Pinpoint the cell where the given text exists, returning its [x, y] midpoint coordinate. 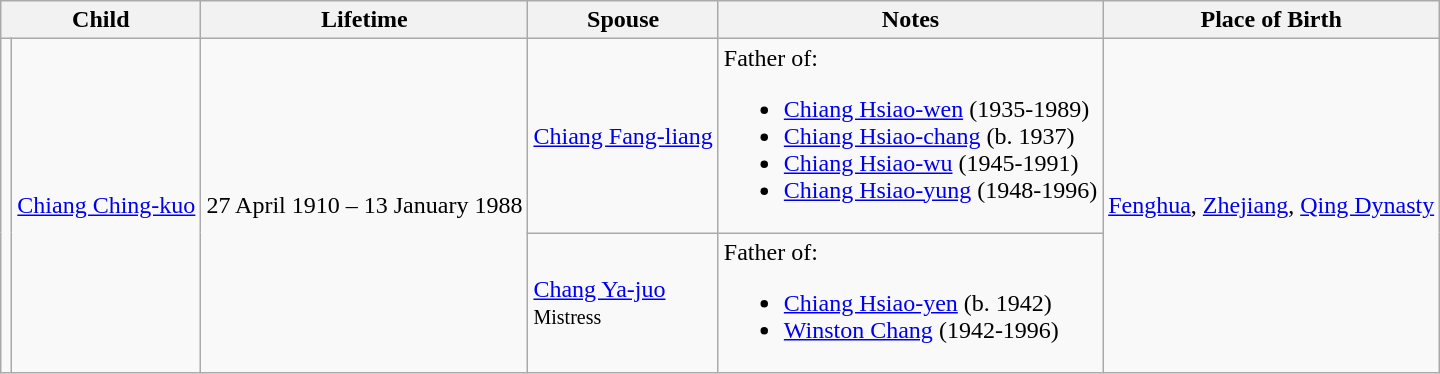
Father of:Chiang Hsiao-yen (b. 1942)Winston Chang (1942-1996) [910, 303]
Chiang Ching-kuo [106, 206]
Chiang Fang-liang [623, 136]
27 April 1910 – 13 January 1988 [364, 206]
Father of:Chiang Hsiao-wen (1935-1989)Chiang Hsiao-chang (b. 1937)Chiang Hsiao-wu (1945-1991)Chiang Hsiao-yung (1948-1996) [910, 136]
Place of Birth [1272, 20]
Notes [910, 20]
Lifetime [364, 20]
Child [101, 20]
Spouse [623, 20]
Chang Ya-juoMistress [623, 303]
Fenghua, Zhejiang, Qing Dynasty [1272, 206]
